Scan for the cell matching the given text and deliver its [x, y] coordinate at center. 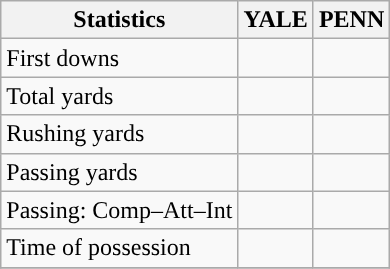
PENN [351, 20]
First downs [120, 58]
Passing yards [120, 172]
YALE [276, 20]
Passing: Comp–Att–Int [120, 210]
Statistics [120, 20]
Time of possession [120, 248]
Total yards [120, 96]
Rushing yards [120, 134]
